Find where the given text appears and provide that cell's center as [X, Y] coordinate. 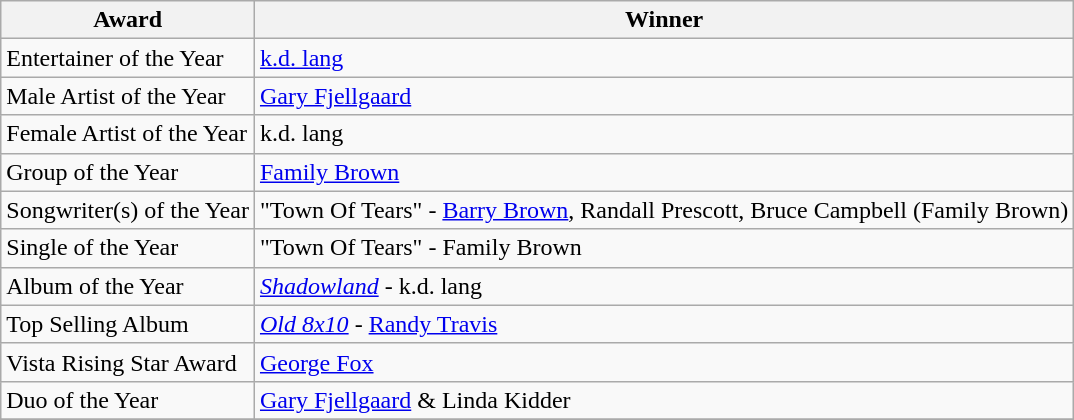
Male Artist of the Year [128, 96]
Group of the Year [128, 172]
Songwriter(s) of the Year [128, 210]
Album of the Year [128, 286]
"Town Of Tears" - Family Brown [664, 248]
"Town Of Tears" - Barry Brown, Randall Prescott, Bruce Campbell (Family Brown) [664, 210]
Gary Fjellgaard & Linda Kidder [664, 400]
Entertainer of the Year [128, 58]
Duo of the Year [128, 400]
Female Artist of the Year [128, 134]
Vista Rising Star Award [128, 362]
Single of the Year [128, 248]
Old 8x10 - Randy Travis [664, 324]
Gary Fjellgaard [664, 96]
Family Brown [664, 172]
Shadowland - k.d. lang [664, 286]
Winner [664, 20]
George Fox [664, 362]
Award [128, 20]
Top Selling Album [128, 324]
